Provide the (X, Y) coordinate of the cell's center where the given text is located.  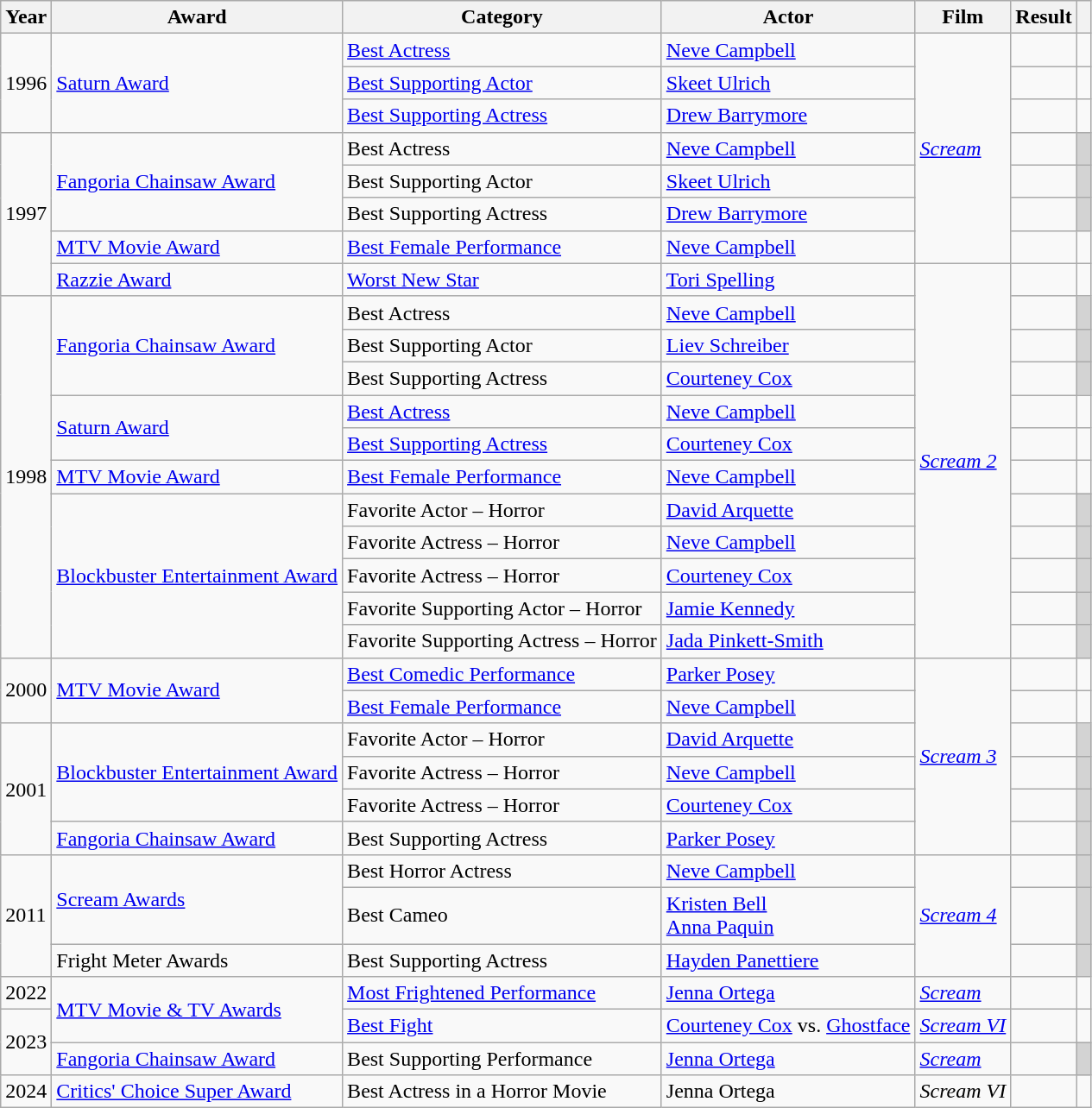
Result (1044, 17)
1997 (26, 214)
Best Cameo (502, 915)
2023 (26, 1042)
Most Frightened Performance (502, 993)
Award (197, 17)
Fright Meter Awards (197, 960)
Scream 2 (963, 461)
2001 (26, 789)
Best Comedic Performance (502, 674)
Courteney Cox vs. Ghostface (788, 1026)
Year (26, 17)
1996 (26, 83)
Category (502, 17)
Favorite Supporting Actress – Horror (502, 641)
Best Horror Actress (502, 871)
Jamie Kennedy (788, 608)
Tori Spelling (788, 280)
1998 (26, 476)
Razzie Award (197, 280)
2024 (26, 1092)
Jada Pinkett-Smith (788, 641)
Scream 4 (963, 915)
Critics' Choice Super Award (197, 1092)
Best Supporting Performance (502, 1059)
Worst New Star (502, 280)
2011 (26, 915)
Film (963, 17)
Kristen BellAnna Paquin (788, 915)
Best Actress in a Horror Movie (502, 1092)
Hayden Panettiere (788, 960)
Scream Awards (197, 899)
Actor (788, 17)
Favorite Supporting Actor – Horror (502, 608)
MTV Movie & TV Awards (197, 1010)
2000 (26, 690)
Best Fight (502, 1026)
Liev Schreiber (788, 345)
2022 (26, 993)
Scream 3 (963, 756)
